From the cell containing the given text, extract its center point as (X, Y) coordinate. 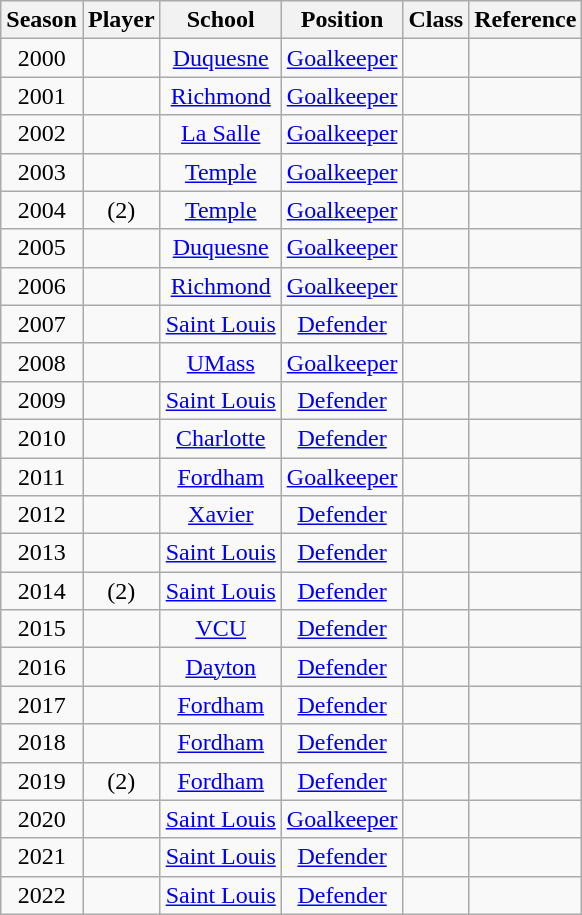
2002 (42, 134)
La Salle (220, 134)
2019 (42, 781)
2004 (42, 210)
2012 (42, 515)
2001 (42, 96)
Position (342, 20)
2013 (42, 553)
Dayton (220, 667)
2006 (42, 286)
2018 (42, 743)
2007 (42, 324)
Reference (526, 20)
2014 (42, 591)
Xavier (220, 515)
2016 (42, 667)
Charlotte (220, 438)
2000 (42, 58)
Season (42, 20)
VCU (220, 629)
Class (436, 20)
2008 (42, 362)
2022 (42, 895)
2010 (42, 438)
School (220, 20)
2011 (42, 477)
Player (121, 20)
2009 (42, 400)
2020 (42, 819)
2021 (42, 857)
2017 (42, 705)
2003 (42, 172)
2015 (42, 629)
2005 (42, 248)
UMass (220, 362)
